Search for the cell housing the specified text and yield its (X, Y) center coordinate. 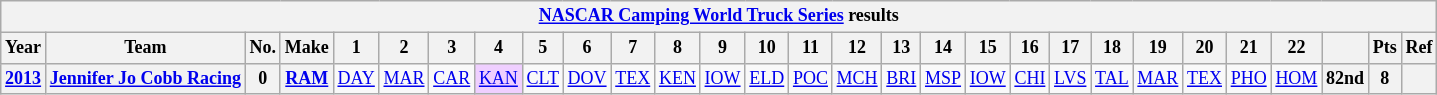
Make (306, 48)
KEN (678, 78)
RAM (306, 78)
DAY (356, 78)
15 (988, 48)
BRI (902, 78)
4 (499, 48)
MCH (857, 78)
9 (722, 48)
17 (1070, 48)
POC (811, 78)
LVS (1070, 78)
Team (145, 48)
ELD (767, 78)
2013 (24, 78)
CLT (542, 78)
10 (767, 48)
18 (1112, 48)
NASCAR Camping World Truck Series results (719, 16)
2 (404, 48)
6 (587, 48)
Jennifer Jo Cobb Racing (145, 78)
DOV (587, 78)
CHI (1030, 78)
20 (1205, 48)
0 (262, 78)
MSP (944, 78)
82nd (1346, 78)
14 (944, 48)
19 (1158, 48)
5 (542, 48)
13 (902, 48)
Year (24, 48)
TAL (1112, 78)
12 (857, 48)
22 (1296, 48)
16 (1030, 48)
No. (262, 48)
HOM (1296, 78)
3 (452, 48)
CAR (452, 78)
Pts (1384, 48)
KAN (499, 78)
21 (1248, 48)
1 (356, 48)
7 (633, 48)
PHO (1248, 78)
Ref (1419, 48)
11 (811, 48)
